Scan for the cell matching the given text and deliver its [x, y] coordinate at center. 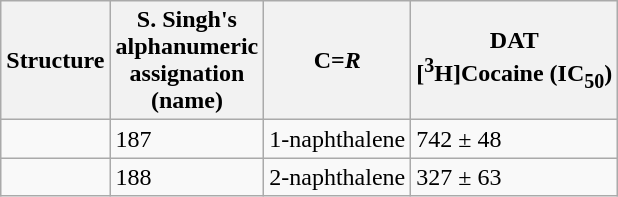
1-naphthalene [338, 139]
327 ± 63 [514, 177]
2-naphthalene [338, 177]
Structure [56, 60]
C=R [338, 60]
S. Singh'salphanumericassignation(name) [187, 60]
DAT[3H]Cocaine (IC50) [514, 60]
742 ± 48 [514, 139]
188 [187, 177]
187 [187, 139]
